Locate the cell with the specified text and output its [X, Y] center coordinate. 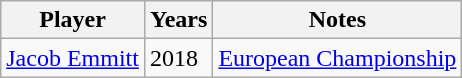
Player [73, 20]
Jacob Emmitt [73, 58]
European Championship [338, 58]
Years [178, 20]
2018 [178, 58]
Notes [338, 20]
